Scan for the cell matching the given text and deliver its (x, y) coordinate at center. 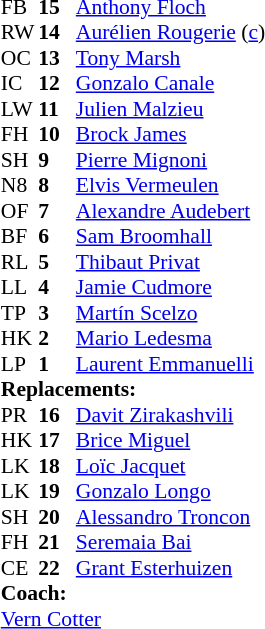
14 (57, 33)
Julien Malzieu (170, 109)
Laurent Emmanuelli (170, 364)
16 (57, 415)
Jamie Cudmore (170, 287)
5 (57, 262)
Coach: (133, 593)
Mario Ledesma (170, 339)
Tony Marsh (170, 58)
6 (57, 237)
22 (57, 568)
RW (20, 33)
21 (57, 543)
Brice Miguel (170, 441)
TP (20, 313)
8 (57, 185)
12 (57, 83)
3 (57, 313)
Replacements: (133, 389)
Davit Zirakashvili (170, 415)
Elvis Vermeulen (170, 185)
BF (20, 237)
CE (20, 568)
9 (57, 160)
IC (20, 83)
Loïc Jacquet (170, 466)
Aurélien Rougerie (c) (170, 33)
RL (20, 262)
Thibaut Privat (170, 262)
Brock James (170, 135)
LP (20, 364)
Alessandro Troncon (170, 517)
20 (57, 517)
Alexandre Audebert (170, 211)
19 (57, 491)
10 (57, 135)
Gonzalo Canale (170, 83)
Sam Broomhall (170, 237)
N8 (20, 185)
Seremaia Bai (170, 543)
18 (57, 466)
OC (20, 58)
Martín Scelzo (170, 313)
4 (57, 287)
Pierre Mignoni (170, 160)
LL (20, 287)
Grant Esterhuizen (170, 568)
7 (57, 211)
LW (20, 109)
17 (57, 441)
2 (57, 339)
1 (57, 364)
11 (57, 109)
Gonzalo Longo (170, 491)
OF (20, 211)
PR (20, 415)
13 (57, 58)
